From the cell containing the given text, extract its center point as (X, Y) coordinate. 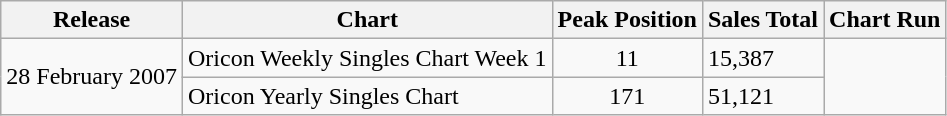
Oricon Weekly Singles Chart Week 1 (367, 58)
51,121 (762, 96)
Peak Position (627, 20)
Oricon Yearly Singles Chart (367, 96)
11 (627, 58)
171 (627, 96)
Release (92, 20)
Chart (367, 20)
Sales Total (762, 20)
Chart Run (885, 20)
15,387 (762, 58)
28 February 2007 (92, 77)
